From the cell containing the given text, extract its center point as [X, Y] coordinate. 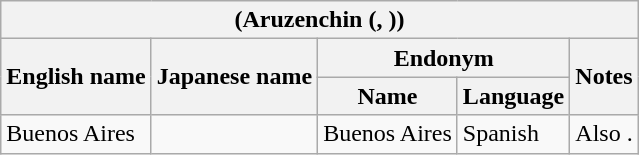
Japanese name [234, 77]
Also . [604, 134]
Notes [604, 77]
Name [388, 96]
Spanish [513, 134]
(Aruzenchin (, )) [320, 20]
Language [513, 96]
Endonym [444, 58]
English name [76, 77]
